Output the (x, y) coordinate of the center of the cell containing the given text.  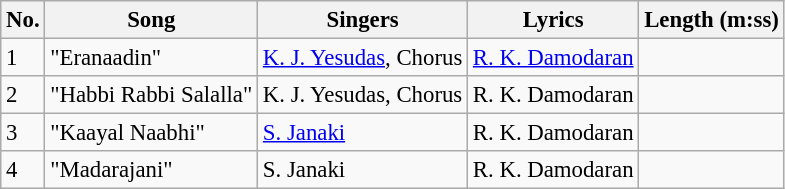
"Madarajani" (152, 170)
Singers (363, 20)
Lyrics (554, 20)
3 (23, 133)
4 (23, 170)
Song (152, 20)
"Kaayal Naabhi" (152, 133)
2 (23, 95)
Length (m:ss) (712, 20)
1 (23, 58)
"Habbi Rabbi Salalla" (152, 95)
No. (23, 20)
"Eranaadin" (152, 58)
